Identify which cell holds the provided text, then report its [X, Y] central coordinate. 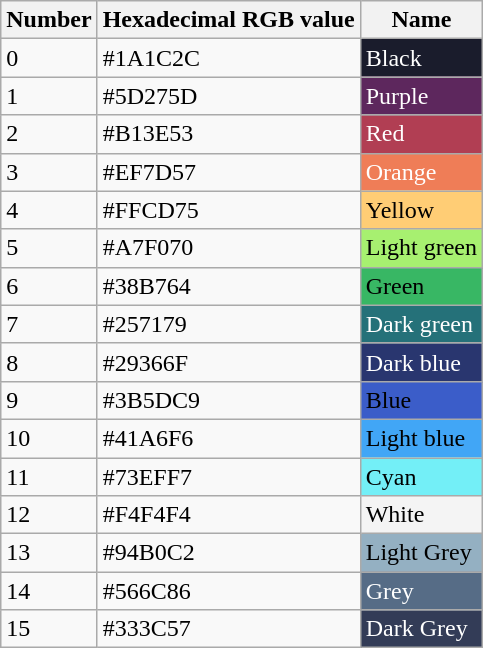
Light green [421, 248]
#5D275D [228, 96]
#1A1C2C [228, 58]
Cyan [421, 477]
#257179 [228, 324]
Name [421, 20]
8 [49, 362]
Blue [421, 400]
#94B0C2 [228, 553]
4 [49, 210]
11 [49, 477]
Dark green [421, 324]
12 [49, 515]
Purple [421, 96]
Black [421, 58]
14 [49, 591]
3 [49, 172]
#B13E53 [228, 134]
#38B764 [228, 286]
Hexadecimal RGB value [228, 20]
Dark blue [421, 362]
Number [49, 20]
White [421, 515]
#566C86 [228, 591]
Orange [421, 172]
15 [49, 629]
#41A6F6 [228, 438]
2 [49, 134]
13 [49, 553]
Red [421, 134]
#333C57 [228, 629]
5 [49, 248]
#F4F4F4 [228, 515]
0 [49, 58]
#EF7D57 [228, 172]
Yellow [421, 210]
9 [49, 400]
#A7F070 [228, 248]
#FFCD75 [228, 210]
10 [49, 438]
7 [49, 324]
6 [49, 286]
#3B5DC9 [228, 400]
#73EFF7 [228, 477]
Dark Grey [421, 629]
Light blue [421, 438]
1 [49, 96]
Light Grey [421, 553]
#29366F [228, 362]
Green [421, 286]
Grey [421, 591]
